Pinpoint the cell where the given text exists, returning its (x, y) midpoint coordinate. 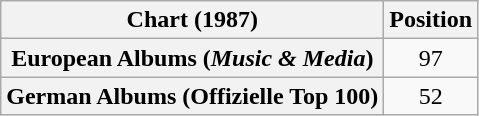
97 (431, 58)
Chart (1987) (192, 20)
European Albums (Music & Media) (192, 58)
52 (431, 96)
German Albums (Offizielle Top 100) (192, 96)
Position (431, 20)
